Determine the (X, Y) coordinate at the center of the cell enclosing the given text.  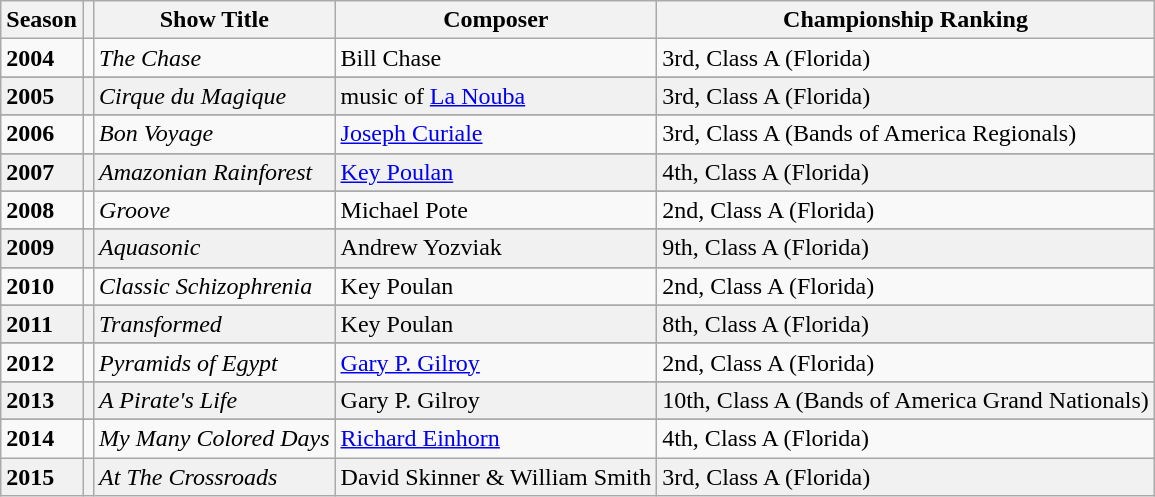
Groove (214, 210)
2011 (42, 324)
2007 (42, 172)
Season (42, 20)
2004 (42, 58)
Classic Schizophrenia (214, 286)
Richard Einhorn (496, 438)
2012 (42, 362)
Show Title (214, 20)
Bon Voyage (214, 134)
2006 (42, 134)
Bill Chase (496, 58)
music of La Nouba (496, 96)
Michael Pote (496, 210)
2010 (42, 286)
Cirque du Magique (214, 96)
Andrew Yozviak (496, 248)
2009 (42, 248)
My Many Colored Days (214, 438)
Championship Ranking (906, 20)
2013 (42, 400)
2014 (42, 438)
David Skinner & William Smith (496, 477)
Aquasonic (214, 248)
A Pirate's Life (214, 400)
10th, Class A (Bands of America Grand Nationals) (906, 400)
3rd, Class A (Bands of America Regionals) (906, 134)
8th, Class A (Florida) (906, 324)
The Chase (214, 58)
2015 (42, 477)
Composer (496, 20)
Joseph Curiale (496, 134)
Transformed (214, 324)
Pyramids of Egypt (214, 362)
2008 (42, 210)
2005 (42, 96)
9th, Class A (Florida) (906, 248)
Amazonian Rainforest (214, 172)
At The Crossroads (214, 477)
